Output the [x, y] coordinate of the center of the cell containing the given text.  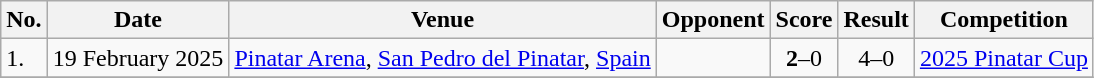
Competition [1004, 20]
Pinatar Arena, San Pedro del Pinatar, Spain [442, 58]
4–0 [876, 58]
19 February 2025 [138, 58]
No. [24, 20]
2025 Pinatar Cup [1004, 58]
Result [876, 20]
1. [24, 58]
2–0 [804, 58]
Opponent [713, 20]
Date [138, 20]
Venue [442, 20]
Score [804, 20]
